Output the [x, y] coordinate of the center of the cell containing the given text.  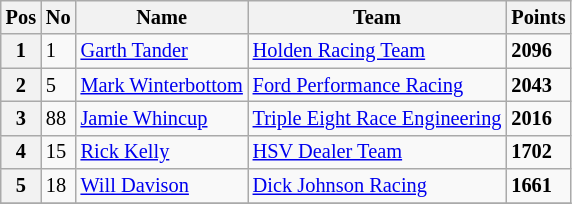
15 [58, 152]
Ford Performance Racing [378, 85]
No [58, 17]
Rick Kelly [162, 152]
1702 [538, 152]
Triple Eight Race Engineering [378, 118]
Name [162, 17]
2043 [538, 85]
88 [58, 118]
Garth Tander [162, 51]
Points [538, 17]
Pos [21, 17]
18 [58, 186]
1661 [538, 186]
Team [378, 17]
2 [21, 85]
Will Davison [162, 186]
2016 [538, 118]
HSV Dealer Team [378, 152]
Mark Winterbottom [162, 85]
Jamie Whincup [162, 118]
Holden Racing Team [378, 51]
4 [21, 152]
3 [21, 118]
2096 [538, 51]
Dick Johnson Racing [378, 186]
